Return [x, y] of the center of cell containing provided text 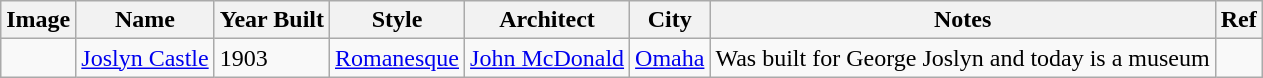
1903 [272, 58]
Style [396, 20]
Ref [1238, 20]
Joslyn Castle [145, 58]
Name [145, 20]
Notes [962, 20]
Architect [548, 20]
Romanesque [396, 58]
Omaha [670, 58]
Was built for George Joslyn and today is a museum [962, 58]
John McDonald [548, 58]
City [670, 20]
Year Built [272, 20]
Image [38, 20]
